Identify which cell holds the provided text, then report its (x, y) central coordinate. 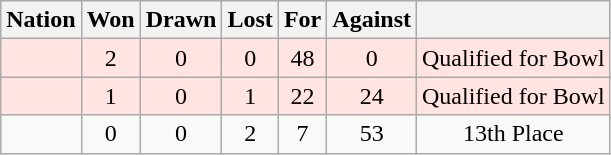
Nation (41, 20)
Against (372, 20)
22 (302, 96)
7 (302, 134)
48 (302, 58)
Drawn (181, 20)
24 (372, 96)
Won (110, 20)
13th Place (514, 134)
Lost (250, 20)
53 (372, 134)
For (302, 20)
